Extract the (x, y) coordinate from the center of the cell holding the provided text.  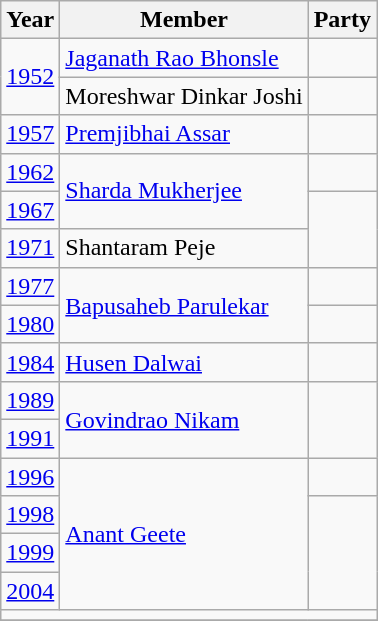
1998 (30, 515)
Husen Dalwai (184, 362)
Govindrao Nikam (184, 419)
1957 (30, 134)
1971 (30, 248)
1991 (30, 438)
1967 (30, 210)
Anant Geete (184, 534)
1989 (30, 400)
1962 (30, 172)
Year (30, 20)
Jaganath Rao Bhonsle (184, 58)
Premjibhai Assar (184, 134)
Party (342, 20)
1977 (30, 286)
Bapusaheb Parulekar (184, 305)
1980 (30, 324)
2004 (30, 591)
Member (184, 20)
1996 (30, 477)
1952 (30, 77)
Shantaram Peje (184, 248)
1984 (30, 362)
1999 (30, 553)
Moreshwar Dinkar Joshi (184, 96)
Sharda Mukherjee (184, 191)
